Determine the [x, y] coordinate at the center of the cell enclosing the given text.  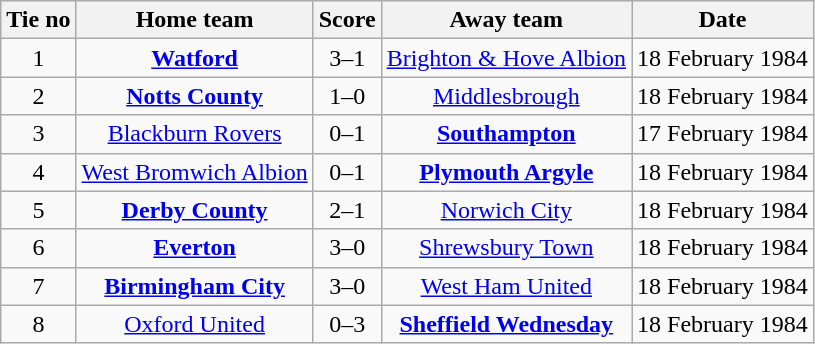
7 [38, 286]
Away team [506, 20]
2 [38, 96]
Plymouth Argyle [506, 172]
3–1 [347, 58]
Norwich City [506, 210]
Shrewsbury Town [506, 248]
1 [38, 58]
Everton [194, 248]
Oxford United [194, 324]
Home team [194, 20]
Sheffield Wednesday [506, 324]
Watford [194, 58]
Birmingham City [194, 286]
Score [347, 20]
3 [38, 134]
Date [723, 20]
5 [38, 210]
2–1 [347, 210]
West Ham United [506, 286]
0–3 [347, 324]
6 [38, 248]
17 February 1984 [723, 134]
Brighton & Hove Albion [506, 58]
1–0 [347, 96]
Blackburn Rovers [194, 134]
West Bromwich Albion [194, 172]
8 [38, 324]
Notts County [194, 96]
Derby County [194, 210]
Tie no [38, 20]
Southampton [506, 134]
Middlesbrough [506, 96]
4 [38, 172]
